Return (x, y) of the center of cell containing provided text 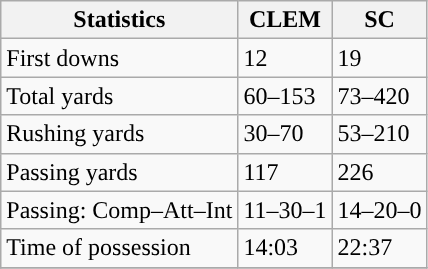
Rushing yards (120, 134)
CLEM (285, 20)
14:03 (285, 248)
11–30–1 (285, 210)
Statistics (120, 20)
First downs (120, 58)
30–70 (285, 134)
Passing yards (120, 172)
226 (380, 172)
Total yards (120, 96)
14–20–0 (380, 210)
Time of possession (120, 248)
SC (380, 20)
73–420 (380, 96)
22:37 (380, 248)
53–210 (380, 134)
117 (285, 172)
19 (380, 58)
Passing: Comp–Att–Int (120, 210)
12 (285, 58)
60–153 (285, 96)
